Capture the cell that displays the provided text and extract its [X, Y] central coordinate. 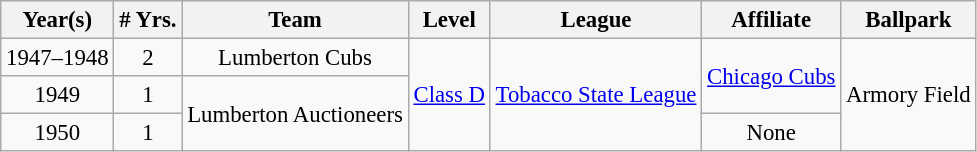
Lumberton Auctioneers [295, 114]
Class D [449, 96]
Chicago Cubs [772, 76]
Tobacco State League [596, 96]
2 [148, 58]
1949 [58, 95]
Team [295, 20]
Level [449, 20]
Armory Field [908, 96]
Year(s) [58, 20]
None [772, 133]
1950 [58, 133]
Ballpark [908, 20]
League [596, 20]
Lumberton Cubs [295, 58]
Affiliate [772, 20]
# Yrs. [148, 20]
1947–1948 [58, 58]
